Detect which cell encompasses the target text, then output its (x, y) center coordinate. 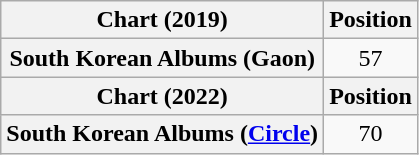
South Korean Albums (Circle) (162, 134)
South Korean Albums (Gaon) (162, 58)
Chart (2019) (162, 20)
Chart (2022) (162, 96)
57 (371, 58)
70 (371, 134)
